Return [x, y] of the center of cell containing provided text 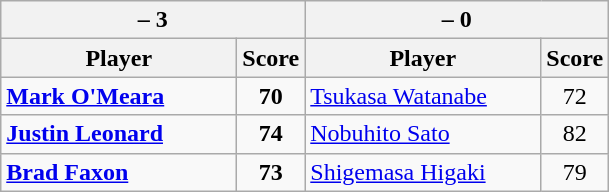
72 [575, 96]
Tsukasa Watanabe [423, 96]
– 3 [153, 20]
Justin Leonard [119, 134]
Mark O'Meara [119, 96]
Nobuhito Sato [423, 134]
Shigemasa Higaki [423, 172]
Brad Faxon [119, 172]
73 [271, 172]
70 [271, 96]
79 [575, 172]
82 [575, 134]
74 [271, 134]
– 0 [457, 20]
